Detect which cell encompasses the target text, then output its [X, Y] center coordinate. 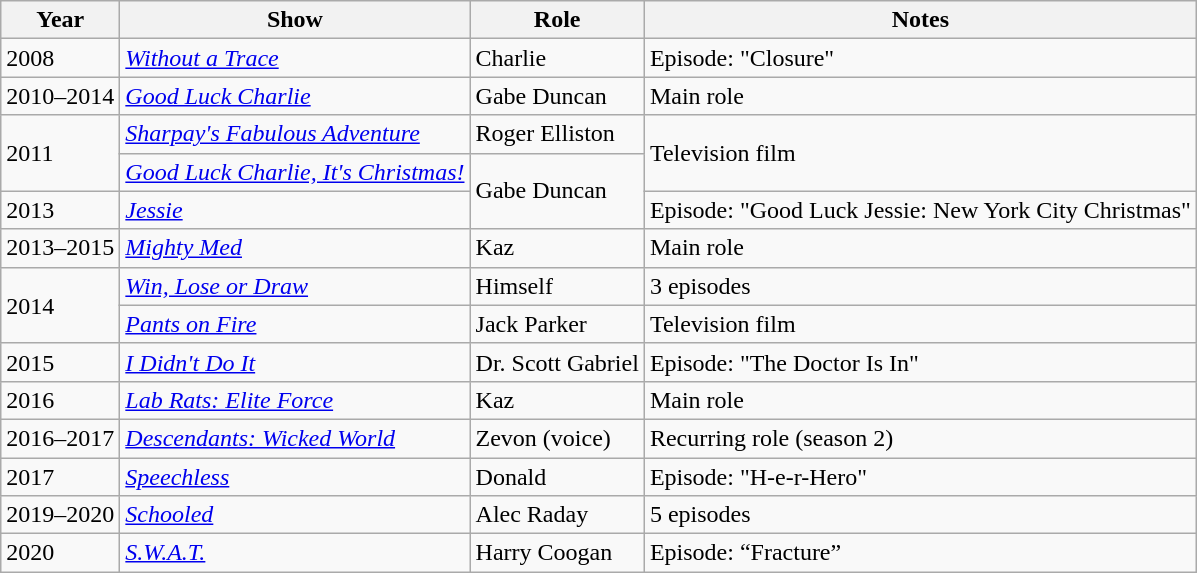
Mighty Med [295, 248]
2008 [60, 58]
Good Luck Charlie, It's Christmas! [295, 172]
Show [295, 20]
Pants on Fire [295, 324]
2011 [60, 153]
S.W.A.T. [295, 553]
Good Luck Charlie [295, 96]
Episode: "H-e-r-Hero" [920, 477]
Schooled [295, 515]
Dr. Scott Gabriel [557, 362]
Himself [557, 286]
Win, Lose or Draw [295, 286]
Harry Coogan [557, 553]
3 episodes [920, 286]
Zevon (voice) [557, 438]
2013 [60, 210]
Sharpay's Fabulous Adventure [295, 134]
Lab Rats: Elite Force [295, 400]
Charlie [557, 58]
Donald [557, 477]
2020 [60, 553]
Notes [920, 20]
2013–2015 [60, 248]
Speechless [295, 477]
Roger Elliston [557, 134]
Without a Trace [295, 58]
2016 [60, 400]
2015 [60, 362]
Jessie [295, 210]
Episode: "Closure" [920, 58]
2016–2017 [60, 438]
2017 [60, 477]
Alec Raday [557, 515]
I Didn't Do It [295, 362]
Descendants: Wicked World [295, 438]
Year [60, 20]
Episode: "The Doctor Is In" [920, 362]
2014 [60, 305]
2019–2020 [60, 515]
Jack Parker [557, 324]
Recurring role (season 2) [920, 438]
Episode: "Good Luck Jessie: New York City Christmas" [920, 210]
Role [557, 20]
Episode: “Fracture” [920, 553]
5 episodes [920, 515]
2010–2014 [60, 96]
